Pinpoint the cell where the given text exists, returning its [X, Y] midpoint coordinate. 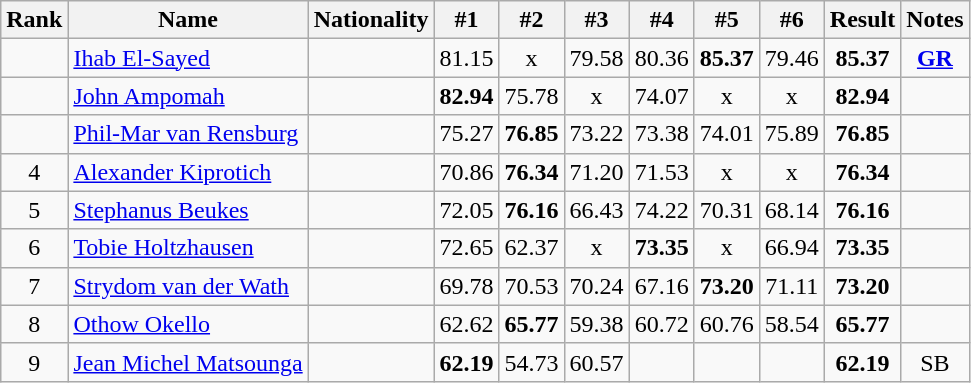
6 [34, 248]
71.20 [596, 172]
Alexander Kiprotich [188, 172]
67.16 [662, 286]
74.01 [726, 134]
80.36 [662, 58]
4 [34, 172]
66.43 [596, 210]
60.72 [662, 324]
74.22 [662, 210]
54.73 [532, 362]
62.37 [532, 248]
#6 [792, 20]
72.65 [466, 248]
71.11 [792, 286]
70.86 [466, 172]
Jean Michel Matsounga [188, 362]
69.78 [466, 286]
75.78 [532, 96]
74.07 [662, 96]
John Ampomah [188, 96]
73.38 [662, 134]
Phil-Mar van Rensburg [188, 134]
#4 [662, 20]
Rank [34, 20]
Strydom van der Wath [188, 286]
73.22 [596, 134]
70.53 [532, 286]
Ihab El-Sayed [188, 58]
Nationality [371, 20]
GR [935, 58]
#5 [726, 20]
59.38 [596, 324]
62.62 [466, 324]
Name [188, 20]
81.15 [466, 58]
70.31 [726, 210]
5 [34, 210]
Tobie Holtzhausen [188, 248]
66.94 [792, 248]
68.14 [792, 210]
70.24 [596, 286]
75.89 [792, 134]
7 [34, 286]
Othow Okello [188, 324]
#1 [466, 20]
72.05 [466, 210]
9 [34, 362]
Notes [935, 20]
60.57 [596, 362]
60.76 [726, 324]
#2 [532, 20]
71.53 [662, 172]
75.27 [466, 134]
SB [935, 362]
58.54 [792, 324]
Result [862, 20]
8 [34, 324]
Stephanus Beukes [188, 210]
#3 [596, 20]
79.58 [596, 58]
79.46 [792, 58]
